Find where the given text appears and provide that cell's center as [X, Y] coordinate. 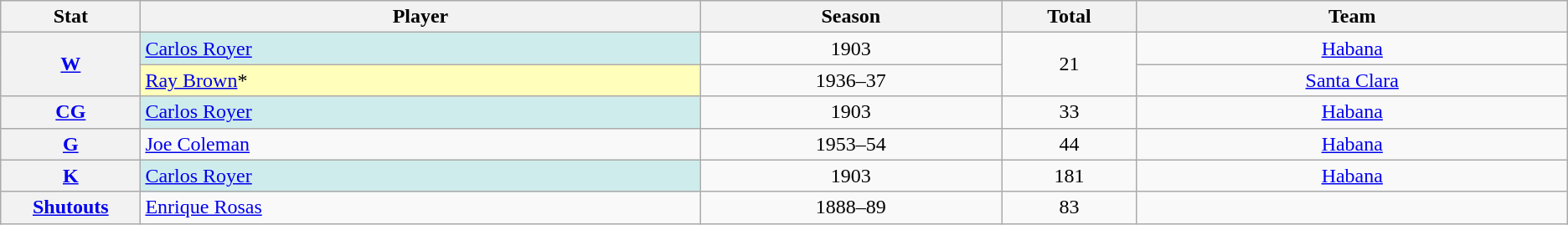
Santa Clara [1352, 80]
1953–54 [851, 144]
Joe Coleman [420, 144]
181 [1070, 176]
Enrique Rosas [420, 207]
Shutouts [70, 207]
33 [1070, 112]
83 [1070, 207]
W [70, 64]
Stat [70, 17]
Ray Brown* [420, 80]
G [70, 144]
44 [1070, 144]
1888–89 [851, 207]
Player [420, 17]
K [70, 176]
CG [70, 112]
Season [851, 17]
Team [1352, 17]
21 [1070, 64]
Total [1070, 17]
1936–37 [851, 80]
